Return the (x, y) coordinate for the center point of the cell that contains the specified text.  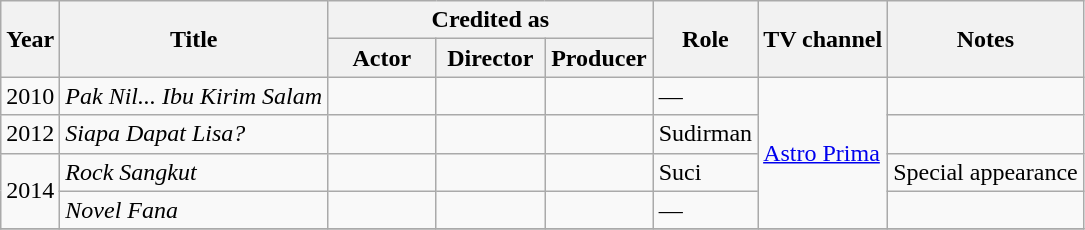
Special appearance (986, 172)
2010 (30, 96)
Astro Prima (823, 153)
Sudirman (705, 134)
Suci (705, 172)
Year (30, 39)
Novel Fana (194, 210)
Notes (986, 39)
Role (705, 39)
TV channel (823, 39)
Credited as (491, 20)
Rock Sangkut (194, 172)
Pak Nil... Ibu Kirim Salam (194, 96)
Siapa Dapat Lisa? (194, 134)
Title (194, 39)
Actor (382, 58)
2014 (30, 191)
2012 (30, 134)
Producer (600, 58)
Director (490, 58)
